Provide the [x, y] coordinate of the cell's center where the given text is located.  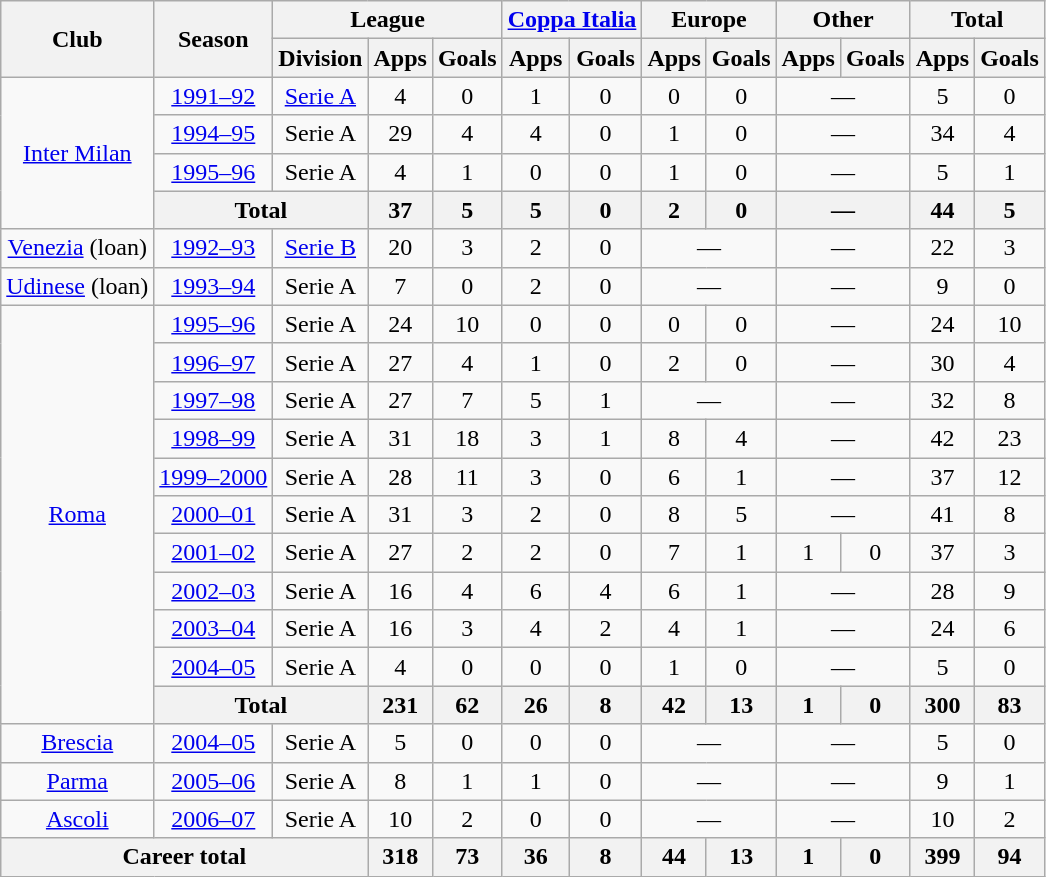
Season [214, 39]
Udinese (loan) [78, 286]
2001–02 [214, 553]
Club [78, 39]
Venezia (loan) [78, 248]
26 [536, 705]
23 [1010, 438]
Roma [78, 514]
83 [1010, 705]
2000–01 [214, 515]
41 [942, 515]
Other [843, 20]
73 [467, 857]
2005–06 [214, 781]
Career total [184, 857]
12 [1010, 477]
1991–92 [214, 96]
1998–99 [214, 438]
Europe [709, 20]
2002–03 [214, 591]
1994–95 [214, 134]
94 [1010, 857]
Parma [78, 781]
32 [942, 400]
22 [942, 248]
Brescia [78, 743]
318 [400, 857]
30 [942, 362]
Serie B [320, 248]
Inter Milan [78, 153]
Ascoli [78, 819]
League [388, 20]
11 [467, 477]
2006–07 [214, 819]
1999–2000 [214, 477]
Coppa Italia [572, 20]
2003–04 [214, 629]
18 [467, 438]
1993–94 [214, 286]
1992–93 [214, 248]
300 [942, 705]
399 [942, 857]
62 [467, 705]
Division [320, 58]
1997–98 [214, 400]
1996–97 [214, 362]
20 [400, 248]
34 [942, 134]
29 [400, 134]
231 [400, 705]
36 [536, 857]
